Extract the (X, Y) coordinate from the center of the cell holding the provided text.  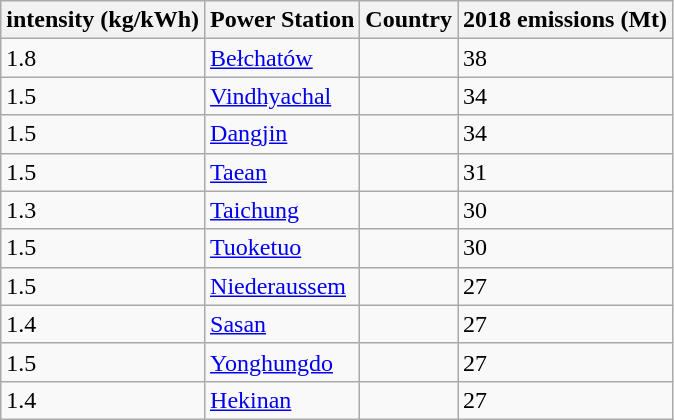
Taean (282, 172)
Niederaussem (282, 286)
1.3 (103, 210)
Hekinan (282, 400)
Yonghungdo (282, 362)
Taichung (282, 210)
Vindhyachal (282, 96)
1.8 (103, 58)
Dangjin (282, 134)
intensity (kg/kWh) (103, 20)
Sasan (282, 324)
38 (566, 58)
2018 emissions (Mt) (566, 20)
Bełchatów (282, 58)
31 (566, 172)
Tuoketuo (282, 248)
Power Station (282, 20)
Country (409, 20)
